For the text-containing cell, return its midpoint in [X, Y] coordinate format. 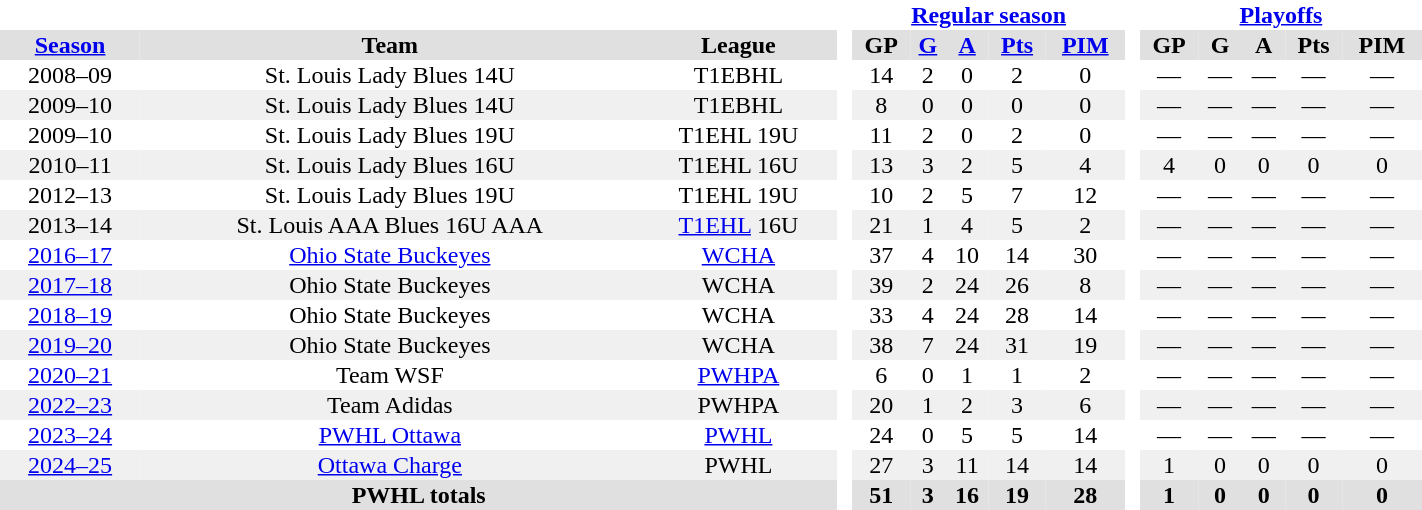
2022–23 [70, 405]
Playoffs [1281, 15]
Team WSF [390, 375]
St. Louis Lady Blues 16U [390, 165]
37 [882, 255]
2020–21 [70, 375]
Team Adidas [390, 405]
13 [882, 165]
2019–20 [70, 345]
PWHL totals [418, 495]
39 [882, 285]
2018–19 [70, 315]
St. Louis AAA Blues 16U AAA [390, 225]
2010–11 [70, 165]
33 [882, 315]
Regular season [988, 15]
League [738, 45]
2016–17 [70, 255]
PWHL Ottawa [390, 435]
16 [967, 495]
2013–14 [70, 225]
12 [1085, 195]
26 [1017, 285]
Ottawa Charge [390, 465]
30 [1085, 255]
38 [882, 345]
21 [882, 225]
2023–24 [70, 435]
Team [390, 45]
20 [882, 405]
51 [882, 495]
2012–13 [70, 195]
Season [70, 45]
2024–25 [70, 465]
31 [1017, 345]
2008–09 [70, 75]
27 [882, 465]
2017–18 [70, 285]
